Identify which cell holds the provided text, then report its (x, y) central coordinate. 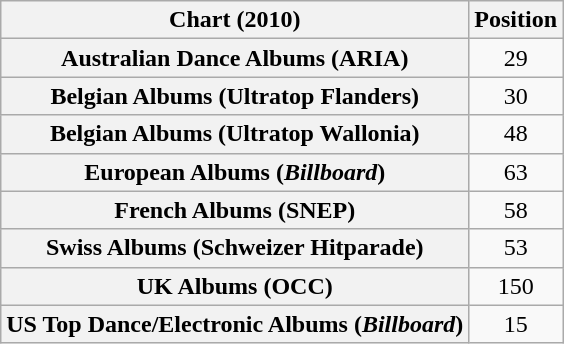
53 (516, 248)
Belgian Albums (Ultratop Flanders) (235, 96)
Chart (2010) (235, 20)
French Albums (SNEP) (235, 210)
58 (516, 210)
Belgian Albums (Ultratop Wallonia) (235, 134)
Australian Dance Albums (ARIA) (235, 58)
US Top Dance/Electronic Albums (Billboard) (235, 324)
63 (516, 172)
29 (516, 58)
150 (516, 286)
Swiss Albums (Schweizer Hitparade) (235, 248)
European Albums (Billboard) (235, 172)
48 (516, 134)
15 (516, 324)
Position (516, 20)
30 (516, 96)
UK Albums (OCC) (235, 286)
